Detect which cell encompasses the target text, then output its [X, Y] center coordinate. 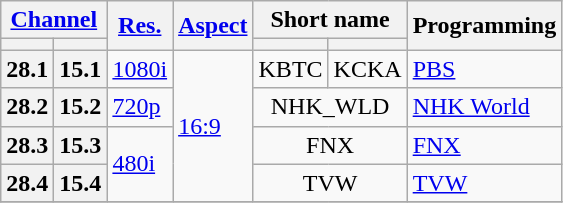
Short name [330, 20]
NHK World [484, 107]
NHK_WLD [330, 107]
720p [140, 107]
KBTC [290, 69]
28.3 [28, 145]
16:9 [213, 126]
Programming [484, 26]
15.2 [80, 107]
Aspect [213, 26]
28.1 [28, 69]
15.4 [80, 183]
Res. [140, 26]
PBS [484, 69]
KCKA [368, 69]
28.4 [28, 183]
15.1 [80, 69]
15.3 [80, 145]
28.2 [28, 107]
480i [140, 164]
Channel [54, 20]
1080i [140, 69]
